Provide the [x, y] coordinate of the cell's center where the given text is located.  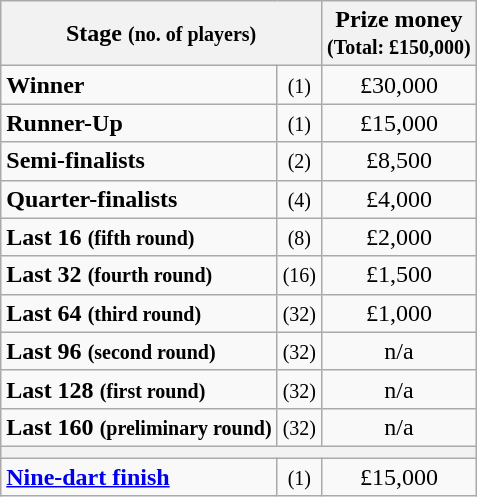
(4) [299, 199]
Last 32 (fourth round) [139, 275]
(16) [299, 275]
£4,000 [400, 199]
Last 128 (first round) [139, 389]
Last 160 (preliminary round) [139, 427]
(2) [299, 161]
Last 96 (second round) [139, 351]
(8) [299, 237]
Stage (no. of players) [162, 34]
Prize money(Total: £150,000) [400, 34]
£1,000 [400, 313]
£1,500 [400, 275]
Last 64 (third round) [139, 313]
Winner [139, 85]
£8,500 [400, 161]
Last 16 (fifth round) [139, 237]
£30,000 [400, 85]
Nine-dart finish [139, 477]
Semi-finalists [139, 161]
Quarter-finalists [139, 199]
Runner-Up [139, 123]
£2,000 [400, 237]
